Output the (x, y) coordinate of the center of the cell containing the given text.  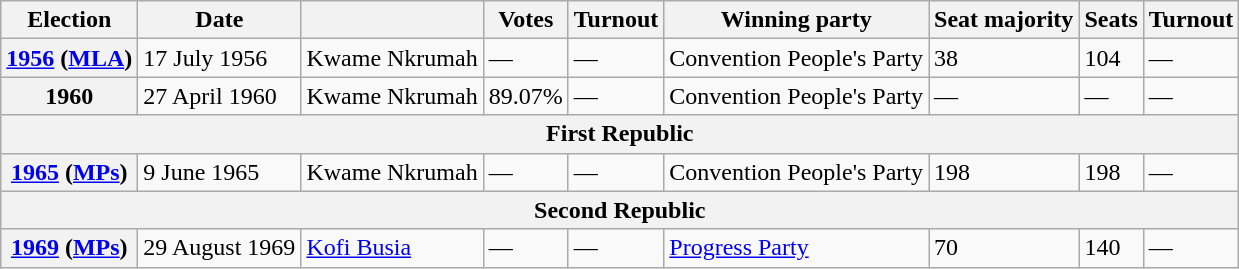
1965 (MPs) (70, 172)
Winning party (796, 20)
29 August 1969 (220, 248)
Seats (1111, 20)
17 July 1956 (220, 58)
Seat majority (1004, 20)
First Republic (620, 134)
1956 (MLA) (70, 58)
Progress Party (796, 248)
1960 (70, 96)
104 (1111, 58)
140 (1111, 248)
1969 (MPs) (70, 248)
89.07% (526, 96)
Election (70, 20)
Kofi Busia (392, 248)
9 June 1965 (220, 172)
70 (1004, 248)
38 (1004, 58)
Votes (526, 20)
Date (220, 20)
Second Republic (620, 210)
27 April 1960 (220, 96)
